From the cell containing the given text, extract its center point as (X, Y) coordinate. 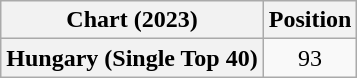
Hungary (Single Top 40) (132, 58)
Chart (2023) (132, 20)
Position (310, 20)
93 (310, 58)
